Identify which cell holds the provided text, then report its [X, Y] central coordinate. 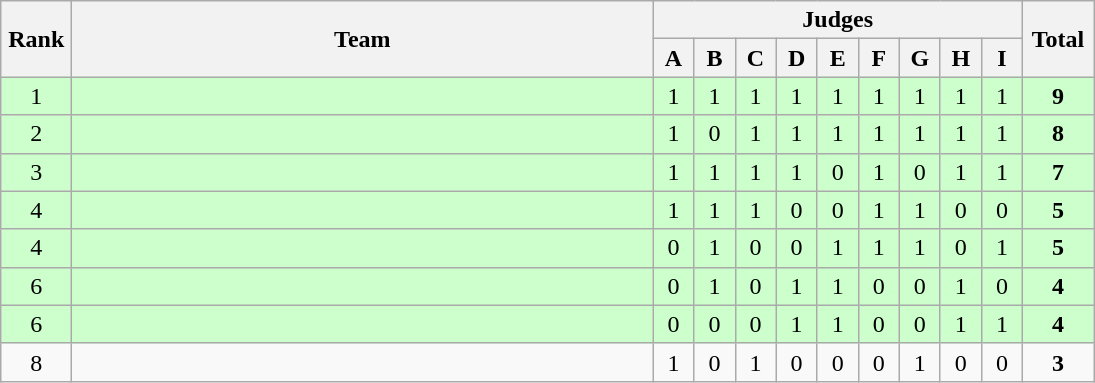
Judges [838, 20]
9 [1058, 96]
D [796, 58]
Rank [36, 39]
C [756, 58]
F [878, 58]
Team [362, 39]
A [674, 58]
H [960, 58]
G [920, 58]
2 [36, 134]
Total [1058, 39]
I [1002, 58]
7 [1058, 172]
E [838, 58]
B [714, 58]
